For the text-containing cell, return its midpoint in (X, Y) coordinate format. 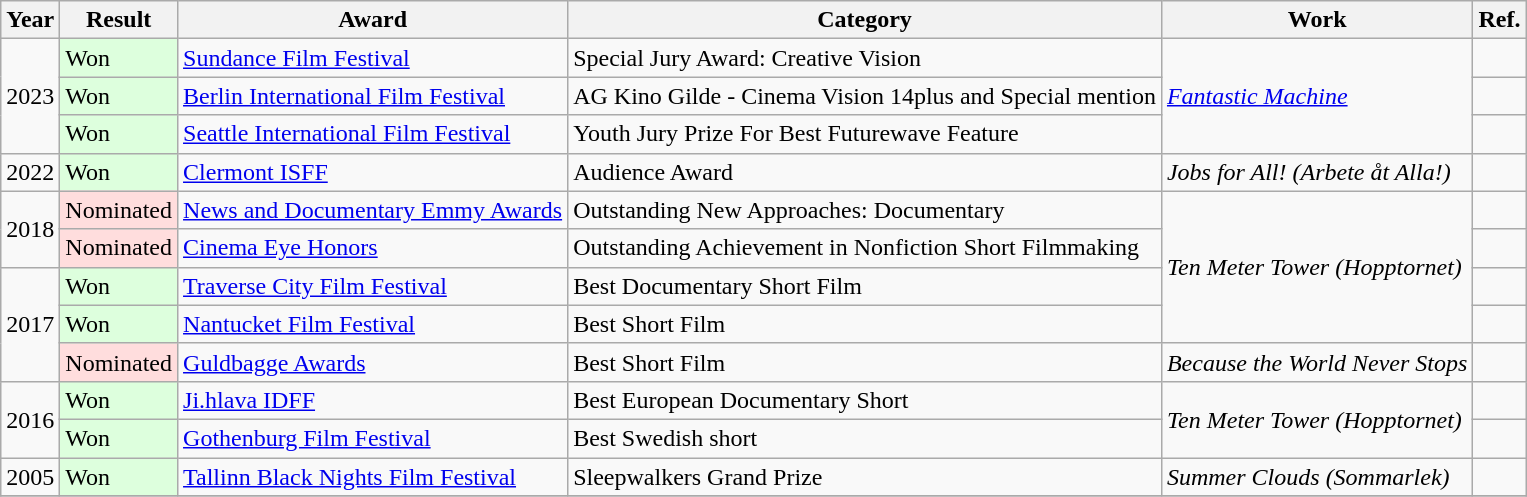
Outstanding Achievement in Nonfiction Short Filmmaking (865, 248)
Traverse City Film Festival (373, 286)
Sleepwalkers Grand Prize (865, 477)
Best Swedish short (865, 438)
Jobs for All! (Arbete åt Alla!) (1316, 172)
Ji.hlava IDFF (373, 400)
Outstanding New Approaches: Documentary (865, 210)
Best Documentary Short Film (865, 286)
Best European Documentary Short (865, 400)
2017 (30, 324)
Summer Clouds (Sommarlek) (1316, 477)
2005 (30, 477)
Youth Jury Prize For Best Futurewave Feature (865, 134)
Award (373, 20)
Tallinn Black Nights Film Festival (373, 477)
AG Kino Gilde - Cinema Vision 14plus and Special mention (865, 96)
Category (865, 20)
Fantastic Machine (1316, 96)
Because the World Never Stops (1316, 362)
Cinema Eye Honors (373, 248)
Ref. (1500, 20)
Berlin International Film Festival (373, 96)
Audience Award (865, 172)
Seattle International Film Festival (373, 134)
Sundance Film Festival (373, 58)
Special Jury Award: Creative Vision (865, 58)
Nantucket Film Festival (373, 324)
Result (119, 20)
Clermont ISFF (373, 172)
Work (1316, 20)
2016 (30, 419)
2022 (30, 172)
2018 (30, 229)
Year (30, 20)
Gothenburg Film Festival (373, 438)
2023 (30, 96)
Guldbagge Awards (373, 362)
News and Documentary Emmy Awards (373, 210)
